Return the (x, y) coordinate for the center point of the cell that contains the specified text.  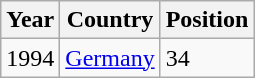
1994 (30, 58)
34 (207, 58)
Position (207, 20)
Country (110, 20)
Germany (110, 58)
Year (30, 20)
